Find where the given text appears and provide that cell's center as [X, Y] coordinate. 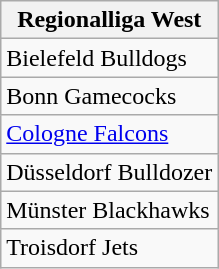
Troisdorf Jets [110, 248]
Düsseldorf Bulldozer [110, 172]
Bonn Gamecocks [110, 96]
Münster Blackhawks [110, 210]
Cologne Falcons [110, 134]
Bielefeld Bulldogs [110, 58]
Regionalliga West [110, 20]
